Search for the cell housing the specified text and yield its [X, Y] center coordinate. 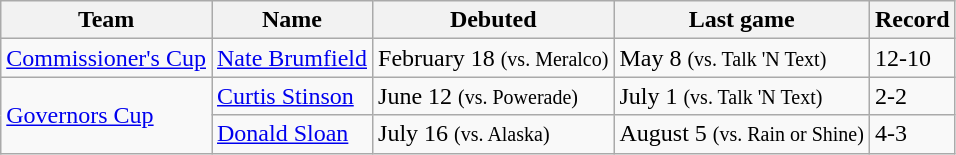
Donald Sloan [292, 134]
June 12 (vs. Powerade) [494, 96]
12-10 [912, 58]
Commissioner's Cup [106, 58]
Last game [742, 20]
August 5 (vs. Rain or Shine) [742, 134]
Record [912, 20]
May 8 (vs. Talk 'N Text) [742, 58]
Debuted [494, 20]
July 1 (vs. Talk 'N Text) [742, 96]
4-3 [912, 134]
Nate Brumfield [292, 58]
2-2 [912, 96]
Curtis Stinson [292, 96]
Team [106, 20]
Name [292, 20]
Governors Cup [106, 115]
February 18 (vs. Meralco) [494, 58]
July 16 (vs. Alaska) [494, 134]
